Locate the cell with the specified text and output its (x, y) center coordinate. 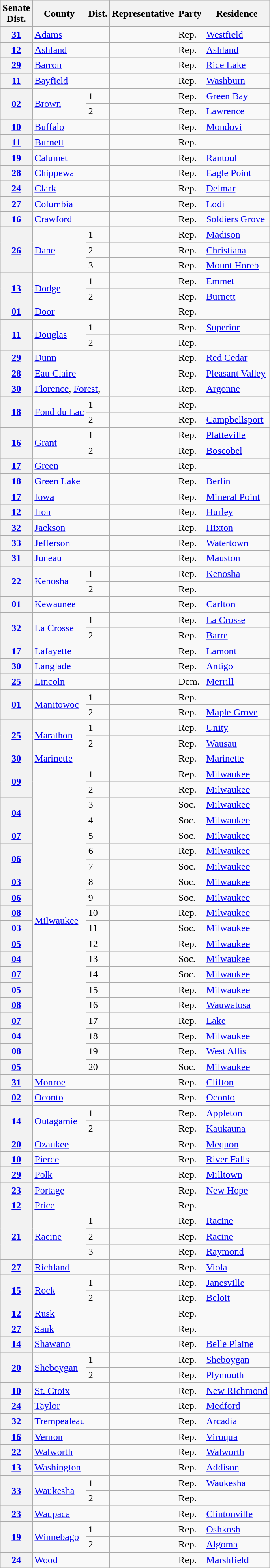
Algoma (237, 1545)
Winnebago (59, 1537)
Taylor (71, 1406)
Platteville (237, 435)
Washburn (237, 81)
26 (16, 250)
Lamont (237, 651)
Residence (237, 14)
Watertown (237, 543)
Arcadia (237, 1421)
5 (98, 836)
Hixton (237, 528)
Dane (59, 250)
St. Croix (71, 1390)
Mineral Point (237, 497)
Madison (237, 235)
Bayfield (71, 81)
Unity (237, 728)
Oshkosh (237, 1529)
Douglas (59, 335)
Waupaca (71, 1514)
Delmar (237, 188)
Merrill (237, 681)
Viroqua (237, 1437)
Emmet (237, 281)
Door (71, 312)
6 (98, 851)
Lawrence (237, 111)
Dem. (190, 681)
Wood (71, 1560)
Brown (59, 104)
Washington (71, 1468)
Argonne (237, 389)
Rantoul (237, 157)
Outagamie (59, 1121)
Clark (71, 188)
Representative (143, 14)
Barre (237, 635)
8 (98, 882)
River Falls (237, 1159)
Plymouth (237, 1375)
SenateDist. (16, 14)
Wauwatosa (237, 1005)
Lake (237, 1021)
Adams (71, 34)
Iron (71, 512)
Green Lake (71, 481)
Pleasant Valley (237, 373)
Party (190, 14)
Milltown (237, 1174)
Clintonville (237, 1514)
Marathon (59, 736)
Superior (237, 327)
Viola (237, 1267)
Medford (237, 1406)
Clifton (237, 1082)
Chippewa (71, 173)
Shawano (71, 1344)
Trempealeau (71, 1421)
Crawford (71, 219)
Maple Grove (237, 713)
Westfield (237, 34)
Mount Horeb (237, 266)
Appleton (237, 1113)
Monroe (71, 1082)
Boscobel (237, 451)
Belle Plaine (237, 1344)
Calumet (71, 157)
Jackson (71, 528)
Langlade (71, 666)
Richland (71, 1267)
Florence, Forest, (71, 389)
Rusk (71, 1313)
County (59, 14)
Green Bay (237, 96)
Columbia (71, 204)
Christiana (237, 250)
New Hope (237, 1190)
4 (98, 820)
Antigo (237, 666)
Lincoln (71, 681)
Fond du Lac (59, 412)
Iowa (71, 497)
Sauk (71, 1329)
Dunn (71, 358)
Campbellsport (237, 419)
Buffalo (71, 127)
Manitowoc (59, 704)
Green (71, 466)
Red Cedar (237, 358)
Polk (71, 1174)
Portage (71, 1190)
Berlin (237, 481)
Addison (237, 1468)
Kewaunee (71, 604)
Price (71, 1206)
Vernon (71, 1437)
Rice Lake (237, 65)
Mondovi (237, 127)
09 (16, 782)
Lodi (237, 204)
Grant (59, 443)
West Allis (237, 1051)
9 (98, 897)
Janesville (237, 1283)
Juneau (71, 558)
Carlton (237, 604)
Kaukauna (237, 1128)
Eau Claire (71, 373)
Jefferson (71, 543)
Dodge (59, 289)
Marshfield (237, 1560)
Soldiers Grove (237, 219)
Wausau (237, 743)
Mauston (237, 558)
Hurley (237, 512)
7 (98, 866)
21 (16, 1236)
Lafayette (71, 651)
Beloit (237, 1298)
Eagle Point (237, 173)
Ozaukee (71, 1144)
Barron (71, 65)
Rock (59, 1290)
Dist. (98, 14)
New Richmond (237, 1390)
Mequon (237, 1144)
Raymond (237, 1252)
Pierce (71, 1159)
